Scan for the cell matching the given text and deliver its [x, y] coordinate at center. 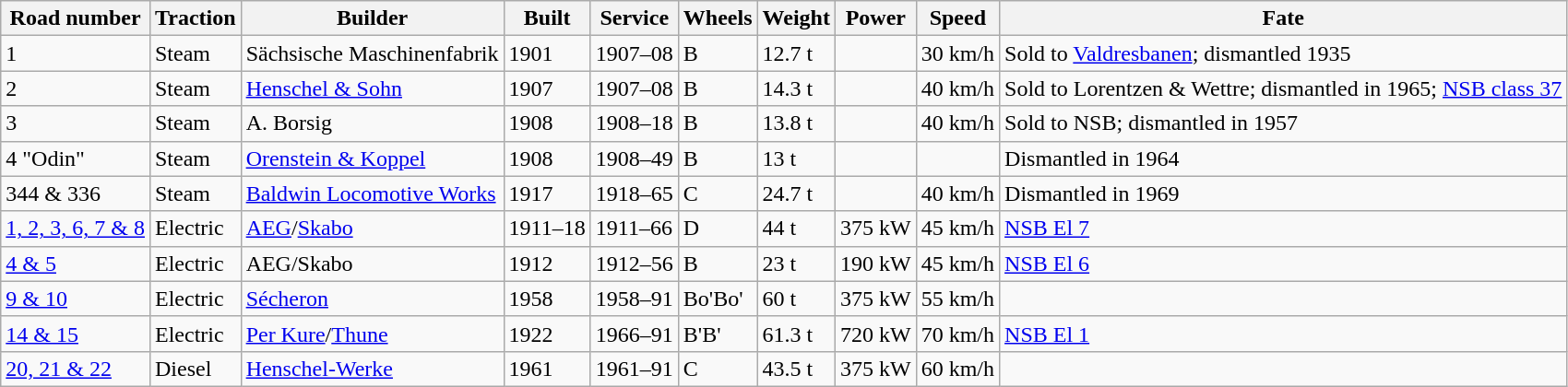
24.7 t [796, 193]
B'B' [718, 334]
1911–18 [547, 229]
1917 [547, 193]
14 & 15 [76, 334]
30 km/h [957, 53]
Sécheron [373, 299]
9 & 10 [76, 299]
1918–65 [635, 193]
Diesel [196, 369]
720 kW [875, 334]
D [718, 229]
44 t [796, 229]
Baldwin Locomotive Works [373, 193]
NSB El 7 [1284, 229]
190 kW [875, 264]
1958 [547, 299]
Service [635, 18]
NSB El 6 [1284, 264]
344 & 336 [76, 193]
Power [875, 18]
60 t [796, 299]
Sold to Lorentzen & Wettre; dismantled in 1965; NSB class 37 [1284, 88]
13.8 t [796, 123]
Fate [1284, 18]
Traction [196, 18]
1908–49 [635, 158]
Speed [957, 18]
13 t [796, 158]
Wheels [718, 18]
Dismantled in 1969 [1284, 193]
14.3 t [796, 88]
Road number [76, 18]
Henschel & Sohn [373, 88]
4 "Odin" [76, 158]
1912–56 [635, 264]
1 [76, 53]
1966–91 [635, 334]
1, 2, 3, 6, 7 & 8 [76, 229]
43.5 t [796, 369]
1912 [547, 264]
4 & 5 [76, 264]
55 km/h [957, 299]
NSB El 1 [1284, 334]
1922 [547, 334]
1961–91 [635, 369]
60 km/h [957, 369]
1958–91 [635, 299]
1961 [547, 369]
70 km/h [957, 334]
1908–18 [635, 123]
61.3 t [796, 334]
Sold to Valdresbanen; dismantled 1935 [1284, 53]
12.7 t [796, 53]
A. Borsig [373, 123]
3 [76, 123]
Henschel-Werke [373, 369]
Orenstein & Koppel [373, 158]
Dismantled in 1964 [1284, 158]
20, 21 & 22 [76, 369]
1911–66 [635, 229]
Bo'Bo' [718, 299]
Builder [373, 18]
1907 [547, 88]
Weight [796, 18]
Built [547, 18]
2 [76, 88]
Sold to NSB; dismantled in 1957 [1284, 123]
Per Kure/Thune [373, 334]
1901 [547, 53]
23 t [796, 264]
Sächsische Maschinenfabrik [373, 53]
